Return (X, Y) of the center of cell containing provided text 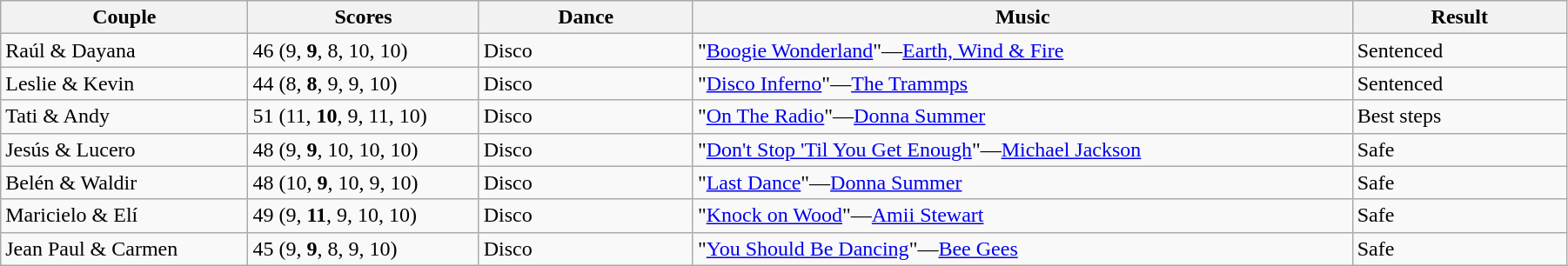
Raúl & Dayana (124, 50)
45 (9, 9, 8, 9, 10) (364, 249)
Scores (364, 17)
"Boogie Wonderland"—Earth, Wind & Fire (1022, 50)
Best steps (1459, 116)
"Disco Inferno"—The Trammps (1022, 83)
Jesús & Lucero (124, 150)
51 (11, 10, 9, 11, 10) (364, 116)
Maricielo & Elí (124, 216)
"On The Radio"—Donna Summer (1022, 116)
Leslie & Kevin (124, 83)
Result (1459, 17)
Music (1022, 17)
44 (8, 8, 9, 9, 10) (364, 83)
46 (9, 9, 8, 10, 10) (364, 50)
"Last Dance"—Donna Summer (1022, 183)
Jean Paul & Carmen (124, 249)
48 (10, 9, 10, 9, 10) (364, 183)
"Don't Stop 'Til You Get Enough"—Michael Jackson (1022, 150)
Couple (124, 17)
"You Should Be Dancing"—Bee Gees (1022, 249)
Tati & Andy (124, 116)
Dance (586, 17)
Belén & Waldir (124, 183)
49 (9, 11, 9, 10, 10) (364, 216)
48 (9, 9, 10, 10, 10) (364, 150)
"Knock on Wood"—Amii Stewart (1022, 216)
